Capture the cell that displays the provided text and extract its (X, Y) central coordinate. 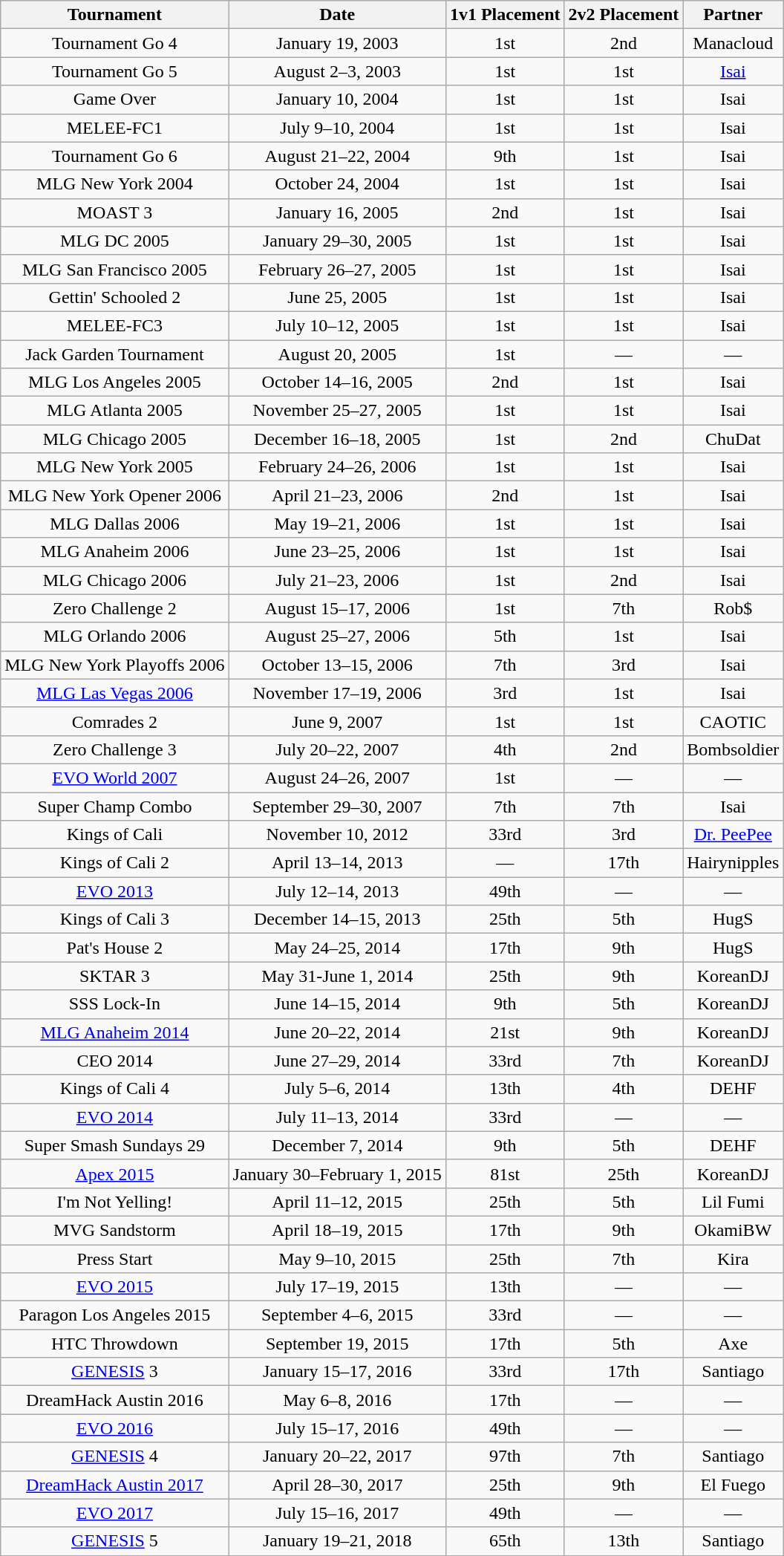
January 29–30, 2005 (337, 241)
January 19, 2003 (337, 43)
CEO 2014 (114, 1061)
October 24, 2004 (337, 184)
April 13–14, 2013 (337, 863)
EVO 2015 (114, 1287)
April 18–19, 2015 (337, 1230)
January 20–22, 2017 (337, 1456)
October 13–15, 2006 (337, 665)
MLG New York 2005 (114, 467)
Dr. PeePee (734, 835)
1v1 Placement (505, 15)
April 11–12, 2015 (337, 1202)
MLG Las Vegas 2006 (114, 693)
May 31-June 1, 2014 (337, 976)
April 21–23, 2006 (337, 495)
MVG Sandstorm (114, 1230)
Game Over (114, 100)
November 10, 2012 (337, 835)
Partner (734, 15)
Tournament Go 5 (114, 71)
Pat's House 2 (114, 948)
July 10–12, 2005 (337, 325)
September 4–6, 2015 (337, 1315)
GENESIS 4 (114, 1456)
DreamHack Austin 2017 (114, 1485)
MOAST 3 (114, 212)
July 5–6, 2014 (337, 1089)
Hairynipples (734, 863)
July 11–13, 2014 (337, 1117)
July 9–10, 2004 (337, 128)
Manacloud (734, 43)
I'm Not Yelling! (114, 1202)
Tournament Go 6 (114, 156)
November 17–19, 2006 (337, 693)
January 15–17, 2016 (337, 1372)
GENESIS 3 (114, 1372)
2v2 Placement (624, 15)
August 20, 2005 (337, 354)
EVO 2014 (114, 1117)
August 2–3, 2003 (337, 71)
SSS Lock-In (114, 1004)
Press Start (114, 1259)
MELEE-FC3 (114, 325)
Comrades 2 (114, 721)
August 25–27, 2006 (337, 637)
MLG San Francisco 2005 (114, 269)
August 15–17, 2006 (337, 608)
January 30–February 1, 2015 (337, 1173)
Tournament (114, 15)
Jack Garden Tournament (114, 354)
July 12–14, 2013 (337, 891)
Tournament Go 4 (114, 43)
May 24–25, 2014 (337, 948)
Kira (734, 1259)
MLG Anaheim 2006 (114, 552)
MLG Chicago 2006 (114, 580)
EVO 2013 (114, 891)
December 14–15, 2013 (337, 919)
EVO 2017 (114, 1513)
June 27–29, 2014 (337, 1061)
MLG Anaheim 2014 (114, 1032)
Kings of Cali 2 (114, 863)
MLG Los Angeles 2005 (114, 383)
Kings of Cali 4 (114, 1089)
81st (505, 1173)
February 26–27, 2005 (337, 269)
MLG New York Opener 2006 (114, 495)
MLG Dallas 2006 (114, 524)
May 19–21, 2006 (337, 524)
January 16, 2005 (337, 212)
97th (505, 1456)
65th (505, 1541)
Lil Fumi (734, 1202)
Axe (734, 1344)
May 9–10, 2015 (337, 1259)
December 7, 2014 (337, 1145)
January 10, 2004 (337, 100)
MLG DC 2005 (114, 241)
CAOTIC (734, 721)
EVO World 2007 (114, 778)
June 14–15, 2014 (337, 1004)
February 24–26, 2006 (337, 467)
June 20–22, 2014 (337, 1032)
November 25–27, 2005 (337, 411)
December 16–18, 2005 (337, 439)
Apex 2015 (114, 1173)
MLG Chicago 2005 (114, 439)
21st (505, 1032)
Zero Challenge 2 (114, 608)
ChuDat (734, 439)
Bombsoldier (734, 749)
October 14–16, 2005 (337, 383)
Kings of Cali (114, 835)
September 29–30, 2007 (337, 806)
MLG Atlanta 2005 (114, 411)
MLG Orlando 2006 (114, 637)
SKTAR 3 (114, 976)
July 20–22, 2007 (337, 749)
June 25, 2005 (337, 297)
July 15–16, 2017 (337, 1513)
HTC Throwdown (114, 1344)
Kings of Cali 3 (114, 919)
Date (337, 15)
April 28–30, 2017 (337, 1485)
Gettin' Schooled 2 (114, 297)
July 21–23, 2006 (337, 580)
El Fuego (734, 1485)
May 6–8, 2016 (337, 1400)
GENESIS 5 (114, 1541)
September 19, 2015 (337, 1344)
July 15–17, 2016 (337, 1428)
Rob$ (734, 608)
MELEE-FC1 (114, 128)
June 23–25, 2006 (337, 552)
Paragon Los Angeles 2015 (114, 1315)
MLG New York Playoffs 2006 (114, 665)
August 21–22, 2004 (337, 156)
January 19–21, 2018 (337, 1541)
OkamiBW (734, 1230)
June 9, 2007 (337, 721)
EVO 2016 (114, 1428)
Super Smash Sundays 29 (114, 1145)
DreamHack Austin 2016 (114, 1400)
MLG New York 2004 (114, 184)
July 17–19, 2015 (337, 1287)
Zero Challenge 3 (114, 749)
Super Champ Combo (114, 806)
August 24–26, 2007 (337, 778)
